Determine the [X, Y] coordinate at the center of the cell enclosing the given text.  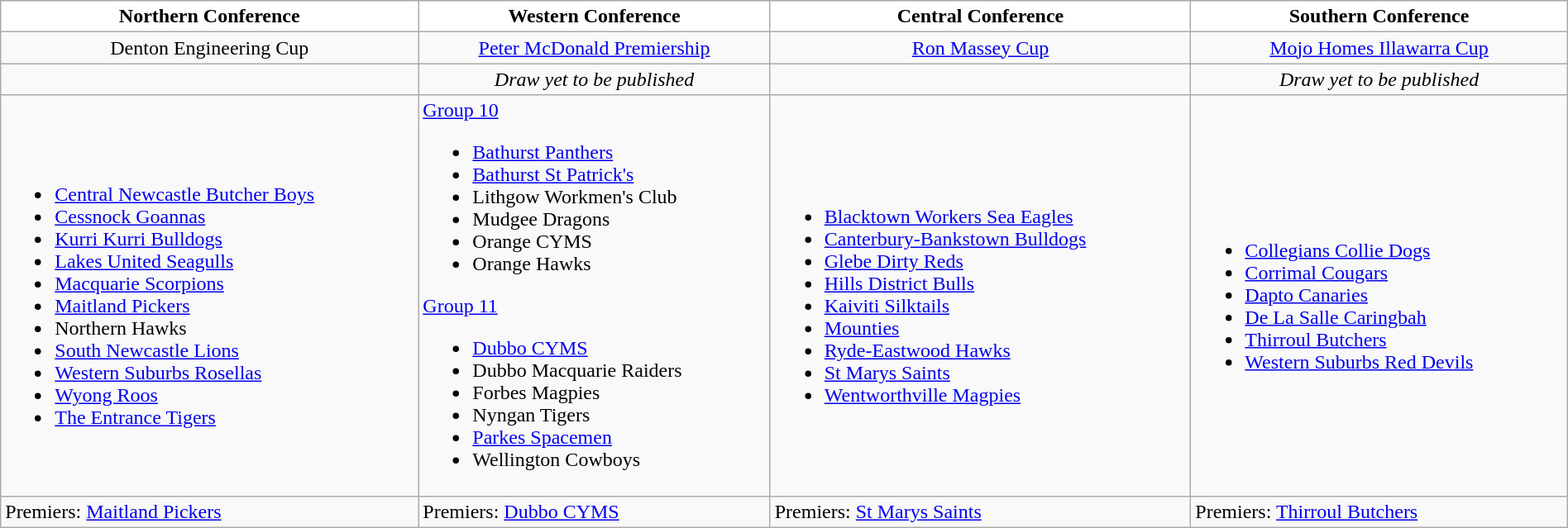
Peter McDonald Premiership [594, 48]
Premiers: Thirroul Butchers [1379, 511]
Premiers: Maitland Pickers [210, 511]
Central Conference [981, 17]
Premiers: St Marys Saints [981, 511]
Premiers: Dubbo CYMS [594, 511]
Northern Conference [210, 17]
Collegians Collie Dogs Corrimal Cougars Dapto Canaries De La Salle Caringbah Thirroul Butchers Western Suburbs Red Devils [1379, 296]
Ron Massey Cup [981, 48]
Mojo Homes Illawarra Cup [1379, 48]
Western Conference [594, 17]
Denton Engineering Cup [210, 48]
Southern Conference [1379, 17]
